Provide the [X, Y] coordinate of the cell's center where the given text is located.  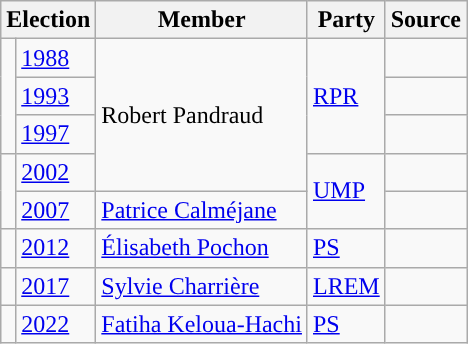
RPR [346, 96]
2022 [56, 324]
Élisabeth Pochon [202, 248]
2012 [56, 248]
2017 [56, 286]
Sylvie Charrière [202, 286]
UMP [346, 191]
2007 [56, 210]
LREM [346, 286]
1997 [56, 134]
Party [346, 20]
Robert Pandraud [202, 115]
1993 [56, 96]
Election [48, 20]
Member [202, 20]
Patrice Calméjane [202, 210]
1988 [56, 58]
2002 [56, 172]
Fatiha Keloua-Hachi [202, 324]
Source [426, 20]
